Output the [X, Y] coordinate of the center of the cell containing the given text.  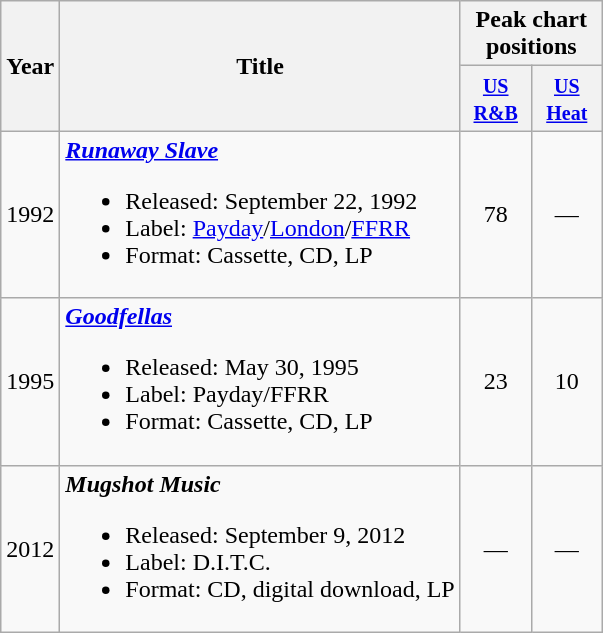
Year [30, 66]
US R&B [496, 98]
US Heat [566, 98]
1995 [30, 382]
Title [260, 66]
GoodfellasReleased: May 30, 1995Label: Payday/FFRRFormat: Cassette, CD, LP [260, 382]
23 [496, 382]
Peak chart positions [531, 34]
1992 [30, 214]
78 [496, 214]
Mugshot MusicReleased: September 9, 2012Label: D.I.T.C.Format: CD, digital download, LP [260, 548]
2012 [30, 548]
10 [566, 382]
Runaway SlaveReleased: September 22, 1992Label: Payday/London/FFRRFormat: Cassette, CD, LP [260, 214]
